Extract the [X, Y] coordinate from the center of the cell holding the provided text.  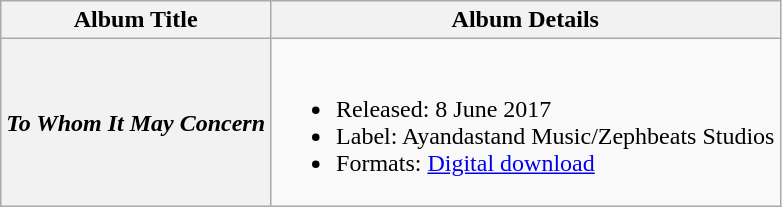
To Whom It May Concern [136, 122]
Album Title [136, 20]
Album Details [526, 20]
Released: 8 June 2017Label: Ayandastand Music/Zephbeats StudiosFormats: Digital download [526, 122]
